Detect which cell encompasses the target text, then output its [X, Y] center coordinate. 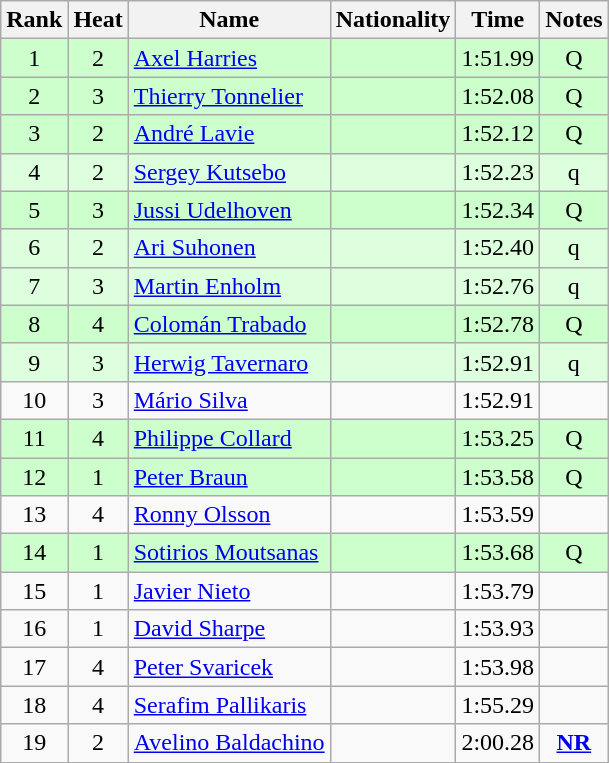
André Lavie [229, 134]
Colomán Trabado [229, 324]
1:53.98 [498, 667]
Martin Enholm [229, 286]
Notes [574, 20]
6 [34, 248]
Ronny Olsson [229, 515]
15 [34, 591]
1:52.23 [498, 172]
7 [34, 286]
1:52.34 [498, 210]
1:52.76 [498, 286]
1:52.40 [498, 248]
13 [34, 515]
Sotirios Moutsanas [229, 553]
1:53.25 [498, 438]
1:52.12 [498, 134]
Serafim Pallikaris [229, 705]
NR [574, 743]
Philippe Collard [229, 438]
1:52.78 [498, 324]
5 [34, 210]
14 [34, 553]
Herwig Tavernaro [229, 362]
Rank [34, 20]
Peter Svaricek [229, 667]
Javier Nieto [229, 591]
18 [34, 705]
David Sharpe [229, 629]
10 [34, 400]
Avelino Baldachino [229, 743]
Peter Braun [229, 477]
2:00.28 [498, 743]
1:53.79 [498, 591]
1:52.08 [498, 96]
9 [34, 362]
Jussi Udelhoven [229, 210]
1:53.59 [498, 515]
Axel Harries [229, 58]
8 [34, 324]
1:53.68 [498, 553]
16 [34, 629]
17 [34, 667]
Nationality [393, 20]
1:55.29 [498, 705]
Time [498, 20]
Heat [98, 20]
Thierry Tonnelier [229, 96]
1:53.58 [498, 477]
Sergey Kutsebo [229, 172]
1:53.93 [498, 629]
19 [34, 743]
12 [34, 477]
Name [229, 20]
11 [34, 438]
Mário Silva [229, 400]
Ari Suhonen [229, 248]
1:51.99 [498, 58]
